Extract the [x, y] coordinate from the center of the cell holding the provided text.  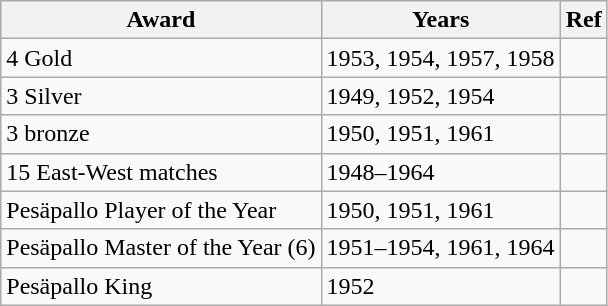
15 East-West matches [161, 172]
Pesäpallo Master of the Year (6) [161, 248]
Years [440, 20]
Pesäpallo King [161, 286]
1953, 1954, 1957, 1958 [440, 58]
Award [161, 20]
Ref [584, 20]
1949, 1952, 1954 [440, 96]
3 Silver [161, 96]
Pesäpallo Player of the Year [161, 210]
1948–1964 [440, 172]
1952 [440, 286]
3 bronze [161, 134]
1951–1954, 1961, 1964 [440, 248]
4 Gold [161, 58]
